For the text-containing cell, return its midpoint in [X, Y] coordinate format. 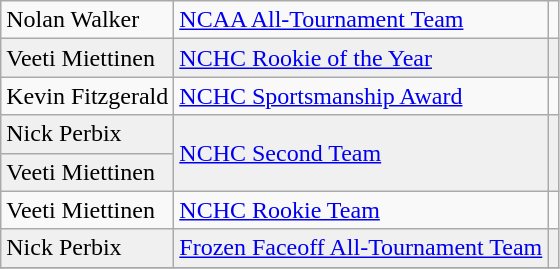
Frozen Faceoff All-Tournament Team [361, 248]
Nolan Walker [88, 20]
NCAA All-Tournament Team [361, 20]
NCHC Second Team [361, 153]
NCHC Sportsmanship Award [361, 96]
NCHC Rookie of the Year [361, 58]
NCHC Rookie Team [361, 210]
Kevin Fitzgerald [88, 96]
